Find where the given text appears and provide that cell's center as (x, y) coordinate. 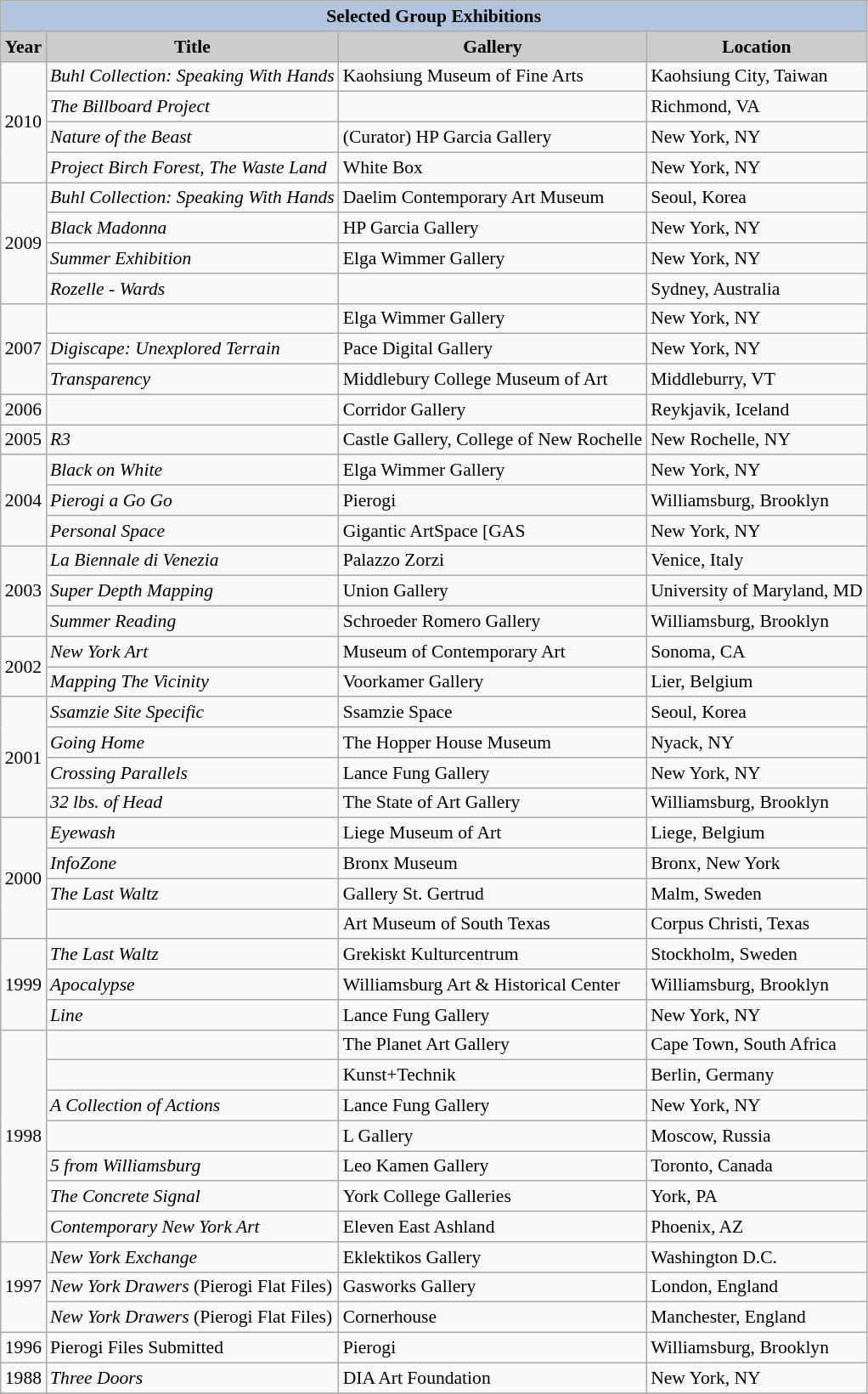
Kunst+Technik (493, 1075)
Gallery St. Gertrud (493, 894)
Corpus Christi, Texas (757, 924)
Project Birch Forest, The Waste Land (192, 167)
The Concrete Signal (192, 1197)
Pace Digital Gallery (493, 349)
Venice, Italy (757, 561)
1999 (24, 985)
White Box (493, 167)
Title (192, 47)
Palazzo Zorzi (493, 561)
Crossing Parallels (192, 773)
Richmond, VA (757, 107)
Schroeder Romero Gallery (493, 622)
Liege Museum of Art (493, 833)
Stockholm, Sweden (757, 955)
Kaohsiung City, Taiwan (757, 76)
Eleven East Ashland (493, 1227)
Mapping The Vicinity (192, 682)
L Gallery (493, 1136)
The Planet Art Gallery (493, 1045)
Moscow, Russia (757, 1136)
Black Madonna (192, 229)
Contemporary New York Art (192, 1227)
New York Exchange (192, 1257)
5 from Williamsburg (192, 1166)
2001 (24, 758)
Nature of the Beast (192, 138)
Phoenix, AZ (757, 1227)
Reykjavik, Iceland (757, 409)
Gigantic ArtSpace [GAS (493, 531)
Gallery (493, 47)
Lier, Belgium (757, 682)
Corridor Gallery (493, 409)
Grekiskt Kulturcentrum (493, 955)
Daelim Contemporary Art Museum (493, 198)
2009 (24, 243)
1998 (24, 1135)
Personal Space (192, 531)
Middleburry, VT (757, 380)
Manchester, England (757, 1318)
Black on White (192, 471)
Williamsburg Art & Historical Center (493, 985)
Middlebury College Museum of Art (493, 380)
Museum of Contemporary Art (493, 652)
New York Art (192, 652)
York College Galleries (493, 1197)
Eklektikos Gallery (493, 1257)
2010 (24, 121)
2003 (24, 591)
Art Museum of South Texas (493, 924)
Transparency (192, 380)
Sydney, Australia (757, 289)
Ssamzie Space (493, 713)
York, PA (757, 1197)
Gasworks Gallery (493, 1287)
Berlin, Germany (757, 1075)
Cape Town, South Africa (757, 1045)
Pierogi Files Submitted (192, 1348)
Cornerhouse (493, 1318)
1988 (24, 1378)
New Rochelle, NY (757, 440)
(Curator) HP Garcia Gallery (493, 138)
Year (24, 47)
1996 (24, 1348)
2004 (24, 501)
Leo Kamen Gallery (493, 1166)
Toronto, Canada (757, 1166)
Malm, Sweden (757, 894)
The Hopper House Museum (493, 742)
Three Doors (192, 1378)
2007 (24, 348)
Bronx Museum (493, 864)
Going Home (192, 742)
Pierogi a Go Go (192, 500)
The Billboard Project (192, 107)
DIA Art Foundation (493, 1378)
Summer Reading (192, 622)
Bronx, New York (757, 864)
La Biennale di Venezia (192, 561)
Castle Gallery, College of New Rochelle (493, 440)
Nyack, NY (757, 742)
1997 (24, 1288)
2005 (24, 440)
Eyewash (192, 833)
Rozelle - Wards (192, 289)
Super Depth Mapping (192, 591)
2000 (24, 878)
InfoZone (192, 864)
A Collection of Actions (192, 1106)
Liege, Belgium (757, 833)
Ssamzie Site Specific (192, 713)
2002 (24, 666)
Line (192, 1015)
32 lbs. of Head (192, 803)
Apocalypse (192, 985)
The State of Art Gallery (493, 803)
Digiscape: Unexplored Terrain (192, 349)
Summer Exhibition (192, 258)
Union Gallery (493, 591)
Washington D.C. (757, 1257)
London, England (757, 1287)
Selected Group Exhibitions (434, 16)
Sonoma, CA (757, 652)
Voorkamer Gallery (493, 682)
Kaohsiung Museum of Fine Arts (493, 76)
Location (757, 47)
R3 (192, 440)
HP Garcia Gallery (493, 229)
2006 (24, 409)
University of Maryland, MD (757, 591)
